Extract the [X, Y] coordinate from the center of the cell holding the provided text.  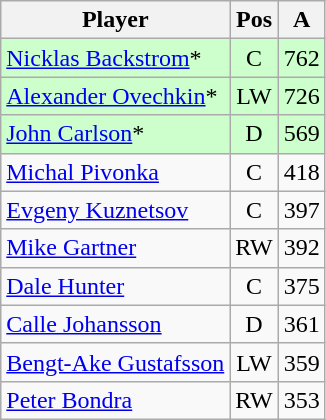
Evgeny Kuznetsov [116, 210]
418 [302, 172]
Pos [254, 20]
Nicklas Backstrom* [116, 58]
726 [302, 96]
762 [302, 58]
Michal Pivonka [116, 172]
Bengt-Ake Gustafsson [116, 362]
569 [302, 134]
Player [116, 20]
Peter Bondra [116, 400]
John Carlson* [116, 134]
397 [302, 210]
Mike Gartner [116, 248]
Alexander Ovechkin* [116, 96]
392 [302, 248]
361 [302, 324]
353 [302, 400]
359 [302, 362]
Calle Johansson [116, 324]
Dale Hunter [116, 286]
A [302, 20]
375 [302, 286]
